Extract the (x, y) coordinate from the center of the cell holding the provided text.  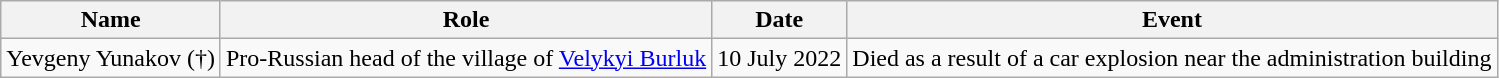
Name (111, 20)
Event (1172, 20)
Role (466, 20)
Pro-Russian head of the village of Velykyi Burluk (466, 58)
Died as a result of a car explosion near the administration building (1172, 58)
Yevgeny Yunakov (†) (111, 58)
10 July 2022 (780, 58)
Date (780, 20)
